Find where the given text appears and provide that cell's center as (x, y) coordinate. 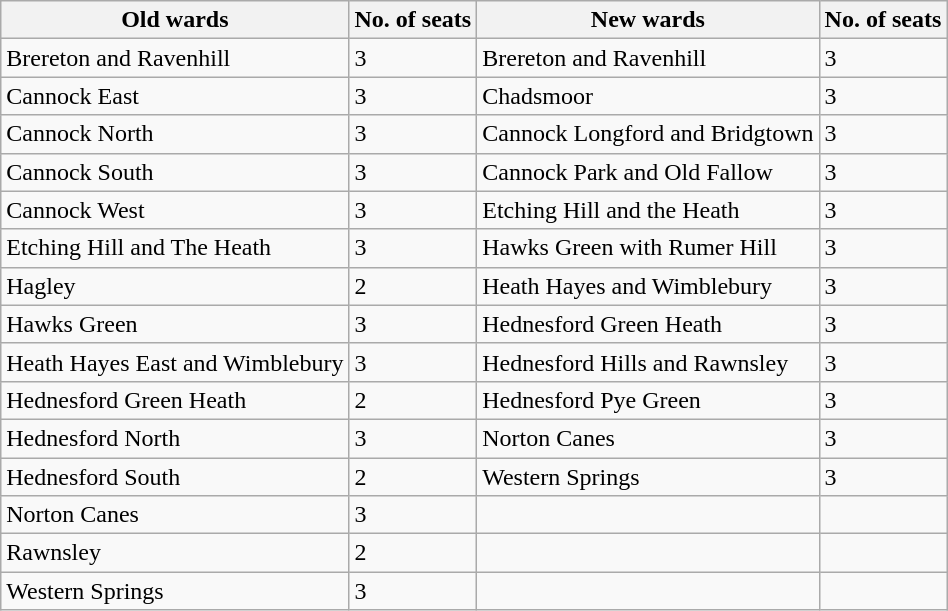
Chadsmoor (648, 96)
Rawnsley (175, 553)
Cannock East (175, 96)
Etching Hill and the Heath (648, 210)
Hawks Green (175, 324)
Cannock South (175, 172)
Hednesford South (175, 477)
Heath Hayes and Wimblebury (648, 286)
Etching Hill and The Heath (175, 248)
Hednesford Hills and Rawnsley (648, 362)
Hednesford North (175, 438)
Old wards (175, 20)
New wards (648, 20)
Cannock West (175, 210)
Cannock Park and Old Fallow (648, 172)
Cannock North (175, 134)
Cannock Longford and Bridgtown (648, 134)
Hednesford Pye Green (648, 400)
Hawks Green with Rumer Hill (648, 248)
Hagley (175, 286)
Heath Hayes East and Wimblebury (175, 362)
